Determine the [x, y] coordinate at the center of the cell enclosing the given text.  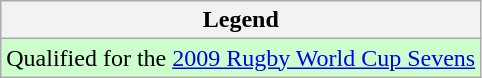
Legend [241, 20]
Qualified for the 2009 Rugby World Cup Sevens [241, 58]
